Search for the cell housing the specified text and yield its [x, y] center coordinate. 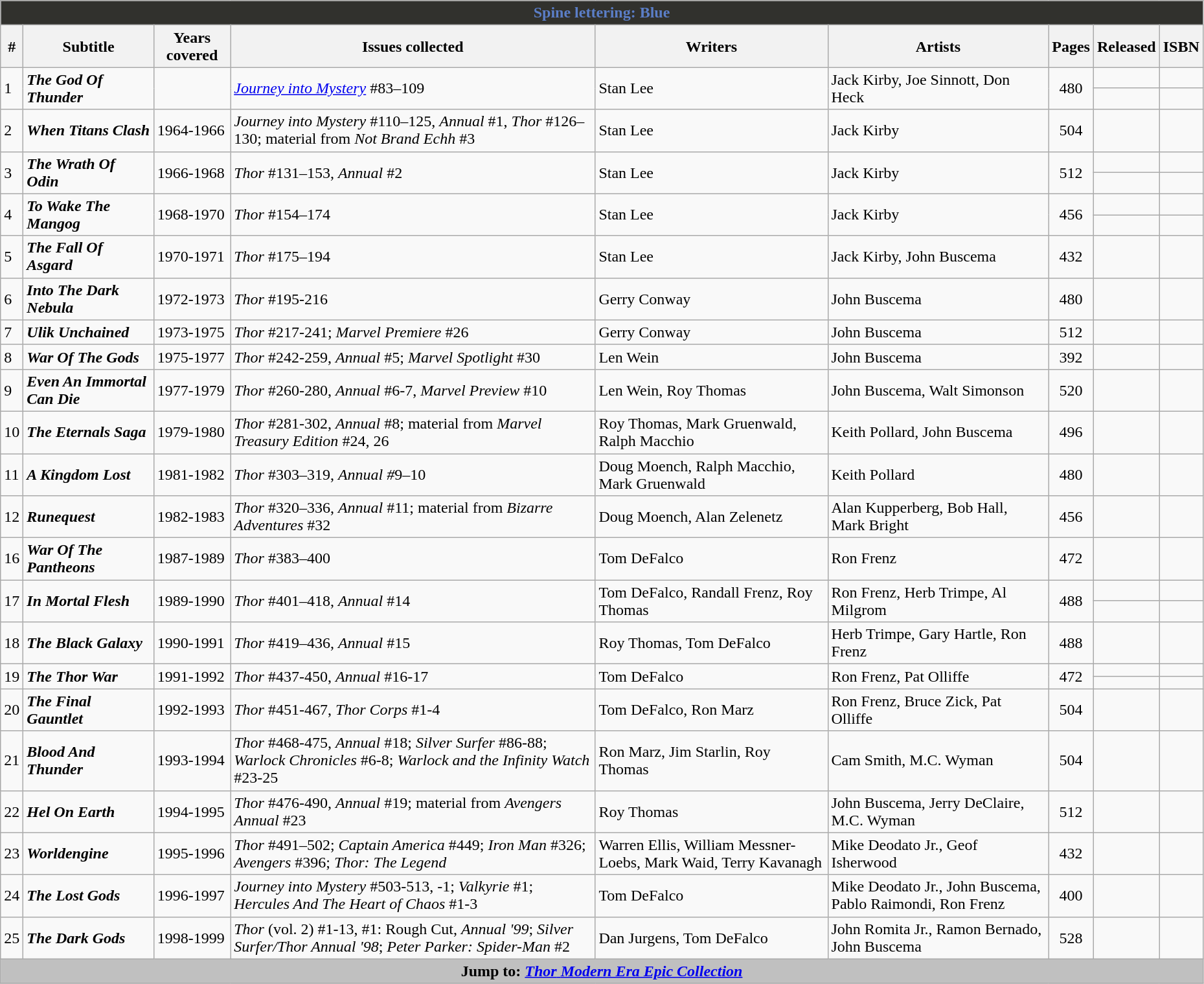
Herb Trimpe, Gary Hartle, Ron Frenz [938, 643]
8 [12, 357]
The Fall Of Asgard [89, 256]
18 [12, 643]
Alan Kupperberg, Bob Hall, Mark Bright [938, 517]
Thor #131–153, Annual #2 [413, 172]
John Buscema, Jerry DeClaire, M.C. Wyman [938, 812]
2 [12, 131]
Thor #154–174 [413, 215]
Writers [711, 47]
1970-1971 [192, 256]
10 [12, 432]
Released [1126, 47]
Hel On Earth [89, 812]
Cam Smith, M.C. Wyman [938, 761]
24 [12, 896]
17 [12, 601]
Mike Deodato Jr., John Buscema, Pablo Raimondi, Ron Frenz [938, 896]
1991-1992 [192, 676]
1989-1990 [192, 601]
20 [12, 710]
16 [12, 559]
1990-1991 [192, 643]
25 [12, 937]
Keith Pollard [938, 474]
23 [12, 853]
Thor #401–418, Annual #14 [413, 601]
The Black Galaxy [89, 643]
1993-1994 [192, 761]
3 [12, 172]
Journey into Mystery #503-513, -1; Valkyrie #1; Hercules And The Heart of Chaos #1-3 [413, 896]
Len Wein, Roy Thomas [711, 390]
The Final Gauntlet [89, 710]
Thor #281-302, Annual #8; material from Marvel Treasury Edition #24, 26 [413, 432]
Doug Moench, Ralph Macchio, Mark Gruenwald [711, 474]
1979-1980 [192, 432]
Mike Deodato Jr., Geof Isherwood [938, 853]
Subtitle [89, 47]
1998-1999 [192, 937]
Journey into Mystery #110–125, Annual #1, Thor #126–130; material from Not Brand Echh #3 [413, 131]
Doug Moench, Alan Zelenetz [711, 517]
The Wrath Of Odin [89, 172]
Jack Kirby, John Buscema [938, 256]
Thor (vol. 2) #1-13, #1: Rough Cut, Annual '99; Silver Surfer/Thor Annual '98; Peter Parker: Spider-Man #2 [413, 937]
Ron Marz, Jim Starlin, Roy Thomas [711, 761]
War Of The Pantheons [89, 559]
In Mortal Flesh [89, 601]
Thor #476-490, Annual #19; material from Avengers Annual #23 [413, 812]
9 [12, 390]
Jack Kirby, Joe Sinnott, Don Heck [938, 88]
To Wake The Mangog [89, 215]
1996-1997 [192, 896]
400 [1071, 896]
22 [12, 812]
19 [12, 676]
John Romita Jr., Ramon Bernado, John Buscema [938, 937]
Ron Frenz, Pat Olliffe [938, 676]
1968-1970 [192, 215]
1966-1968 [192, 172]
Roy Thomas, Mark Gruenwald, Ralph Macchio [711, 432]
Thor #383–400 [413, 559]
Journey into Mystery #83–109 [413, 88]
11 [12, 474]
Thor #451-467, Thor Corps #1-4 [413, 710]
Thor #195-216 [413, 299]
Ulik Unchained [89, 332]
Thor #419–436, Annual #15 [413, 643]
Tom DeFalco, Ron Marz [711, 710]
5 [12, 256]
# [12, 47]
ISBN [1181, 47]
12 [12, 517]
A Kingdom Lost [89, 474]
1981-1982 [192, 474]
Warren Ellis, William Messner-Loebs, Mark Waid, Terry Kavanagh [711, 853]
Thor #260-280, Annual #6-7, Marvel Preview #10 [413, 390]
Thor #242-259, Annual #5; Marvel Spotlight #30 [413, 357]
1994-1995 [192, 812]
528 [1071, 937]
Roy Thomas [711, 812]
Jump to: Thor Modern Era Epic Collection [602, 971]
Into The Dark Nebula [89, 299]
Worldengine [89, 853]
When Titans Clash [89, 131]
Roy Thomas, Tom DeFalco [711, 643]
Tom DeFalco, Randall Frenz, Roy Thomas [711, 601]
Dan Jurgens, Tom DeFalco [711, 937]
1992-1993 [192, 710]
Thor #175–194 [413, 256]
21 [12, 761]
Ron Frenz, Herb Trimpe, Al Milgrom [938, 601]
1987-1989 [192, 559]
The God Of Thunder [89, 88]
Thor #491–502; Captain America #449; Iron Man #326; Avengers #396; Thor: The Legend [413, 853]
Len Wein [711, 357]
520 [1071, 390]
Thor #217-241; Marvel Premiere #26 [413, 332]
Artists [938, 47]
Ron Frenz [938, 559]
1973-1975 [192, 332]
1977-1979 [192, 390]
1982-1983 [192, 517]
Thor #468-475, Annual #18; Silver Surfer #86-88; Warlock Chronicles #6-8; Warlock and the Infinity Watch #23-25 [413, 761]
Thor #437-450, Annual #16-17 [413, 676]
Pages [1071, 47]
Thor #303–319, Annual #9–10 [413, 474]
Spine lettering: Blue [602, 13]
Years covered [192, 47]
Issues collected [413, 47]
4 [12, 215]
1964-1966 [192, 131]
The Thor War [89, 676]
Keith Pollard, John Buscema [938, 432]
The Lost Gods [89, 896]
496 [1071, 432]
1 [12, 88]
1972-1973 [192, 299]
Blood And Thunder [89, 761]
6 [12, 299]
Thor #320–336, Annual #11; material from Bizarre Adventures #32 [413, 517]
7 [12, 332]
1975-1977 [192, 357]
The Eternals Saga [89, 432]
392 [1071, 357]
John Buscema, Walt Simonson [938, 390]
The Dark Gods [89, 937]
Ron Frenz, Bruce Zick, Pat Olliffe [938, 710]
1995-1996 [192, 853]
Runequest [89, 517]
Even An Immortal Can Die [89, 390]
War Of The Gods [89, 357]
